Scan for the cell matching the given text and deliver its (X, Y) coordinate at center. 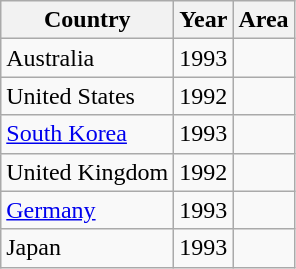
Australia (88, 58)
Area (264, 20)
Japan (88, 248)
South Korea (88, 134)
United Kingdom (88, 172)
Country (88, 20)
Germany (88, 210)
United States (88, 96)
Year (204, 20)
